Extract the [x, y] coordinate from the center of the cell holding the provided text.  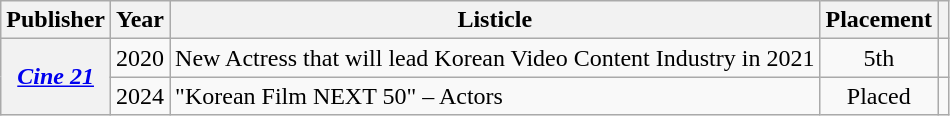
New Actress that will lead Korean Video Content Industry in 2021 [495, 58]
Placed [879, 96]
5th [879, 58]
"Korean Film NEXT 50" – Actors [495, 96]
Cine 21 [56, 77]
2024 [140, 96]
2020 [140, 58]
Placement [879, 20]
Listicle [495, 20]
Publisher [56, 20]
Year [140, 20]
